Provide the [x, y] coordinate of the cell's center where the given text is located.  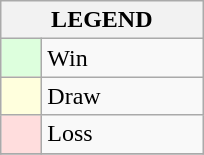
Win [122, 58]
LEGEND [102, 20]
Loss [122, 134]
Draw [122, 96]
